Search for the cell housing the specified text and yield its (x, y) center coordinate. 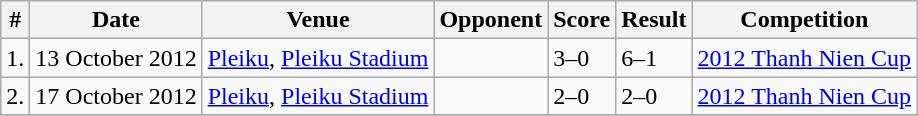
6–1 (654, 58)
Venue (318, 20)
3–0 (582, 58)
2. (16, 96)
13 October 2012 (116, 58)
Result (654, 20)
# (16, 20)
1. (16, 58)
17 October 2012 (116, 96)
Score (582, 20)
Competition (804, 20)
Date (116, 20)
Opponent (491, 20)
